Output the (X, Y) coordinate of the center of the cell containing the given text.  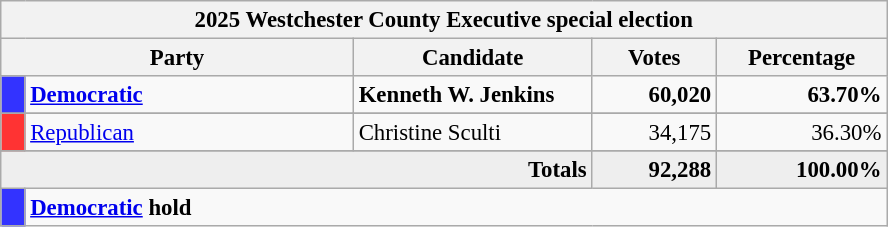
60,020 (654, 95)
Democratic hold (456, 208)
Percentage (802, 58)
Democratic (189, 95)
Party (178, 58)
Candidate (472, 58)
36.30% (802, 133)
Christine Sculti (472, 133)
100.00% (802, 170)
Kenneth W. Jenkins (472, 95)
34,175 (654, 133)
63.70% (802, 95)
Totals (296, 170)
Republican (189, 133)
2025 Westchester County Executive special election (444, 20)
Votes (654, 58)
92,288 (654, 170)
